Identify which cell holds the provided text, then report its (x, y) central coordinate. 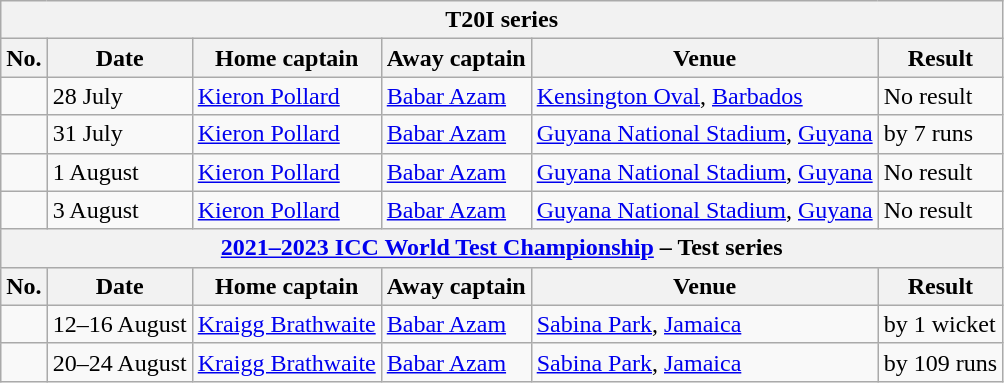
31 July (120, 134)
2021–2023 ICC World Test Championship – Test series (502, 248)
20–24 August (120, 362)
Kensington Oval, Barbados (704, 96)
by 109 runs (940, 362)
by 7 runs (940, 134)
T20I series (502, 20)
3 August (120, 210)
1 August (120, 172)
28 July (120, 96)
by 1 wicket (940, 324)
12–16 August (120, 324)
